Locate the cell with the specified text and output its [X, Y] center coordinate. 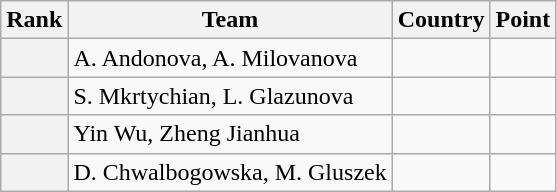
Team [230, 20]
Point [523, 20]
A. Andonova, A. Milovanova [230, 58]
Yin Wu, Zheng Jianhua [230, 134]
Country [441, 20]
D. Chwalbogowska, M. Gluszek [230, 172]
S. Mkrtychian, L. Glazunova [230, 96]
Rank [34, 20]
